Provide the (X, Y) coordinate of the cell's center where the given text is located.  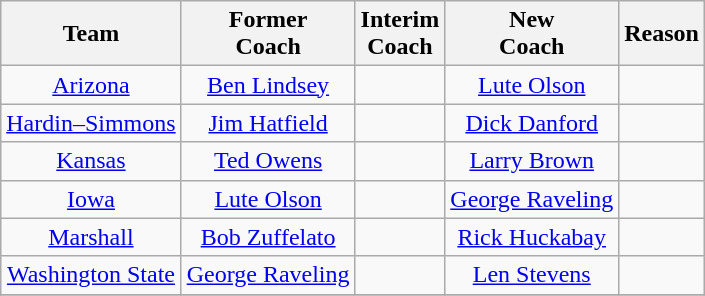
Team (91, 34)
Arizona (91, 85)
Larry Brown (532, 161)
Iowa (91, 199)
Jim Hatfield (268, 123)
Ben Lindsey (268, 85)
NewCoach (532, 34)
Ted Owens (268, 161)
Bob Zuffelato (268, 237)
Rick Huckabay (532, 237)
Dick Danford (532, 123)
Len Stevens (532, 275)
Hardin–Simmons (91, 123)
InterimCoach (400, 34)
Reason (662, 34)
FormerCoach (268, 34)
Kansas (91, 161)
Washington State (91, 275)
Marshall (91, 237)
